Pinpoint the cell where the given text exists, returning its (X, Y) midpoint coordinate. 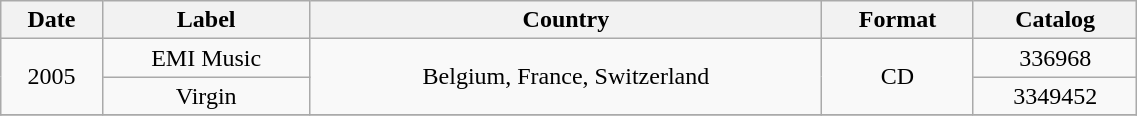
2005 (52, 77)
Country (566, 20)
Label (206, 20)
Catalog (1054, 20)
3349452 (1054, 96)
CD (898, 77)
Date (52, 20)
336968 (1054, 58)
EMI Music (206, 58)
Belgium, France, Switzerland (566, 77)
Format (898, 20)
Virgin (206, 96)
